From the cell containing the given text, extract its center point as (x, y) coordinate. 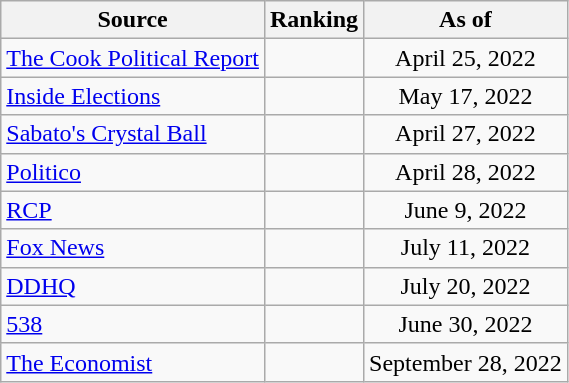
Inside Elections (133, 96)
RCP (133, 210)
June 30, 2022 (466, 324)
As of (466, 20)
538 (133, 324)
DDHQ (133, 286)
July 20, 2022 (466, 286)
May 17, 2022 (466, 96)
April 25, 2022 (466, 58)
Ranking (314, 20)
The Economist (133, 362)
Politico (133, 172)
April 28, 2022 (466, 172)
Sabato's Crystal Ball (133, 134)
June 9, 2022 (466, 210)
Fox News (133, 248)
April 27, 2022 (466, 134)
July 11, 2022 (466, 248)
The Cook Political Report (133, 58)
September 28, 2022 (466, 362)
Source (133, 20)
